Pinpoint the cell where the given text exists, returning its (x, y) midpoint coordinate. 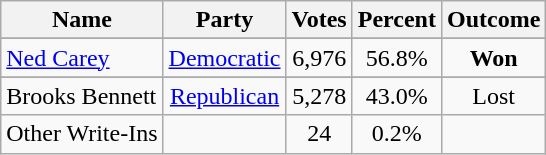
Votes (319, 20)
Name (82, 20)
Won (493, 58)
Other Write-Ins (82, 134)
Party (224, 20)
56.8% (396, 58)
Brooks Bennett (82, 96)
Republican (224, 96)
Democratic (224, 58)
6,976 (319, 58)
Lost (493, 96)
0.2% (396, 134)
Outcome (493, 20)
24 (319, 134)
Ned Carey (82, 58)
5,278 (319, 96)
Percent (396, 20)
43.0% (396, 96)
